Locate the cell with the specified text and output its [X, Y] center coordinate. 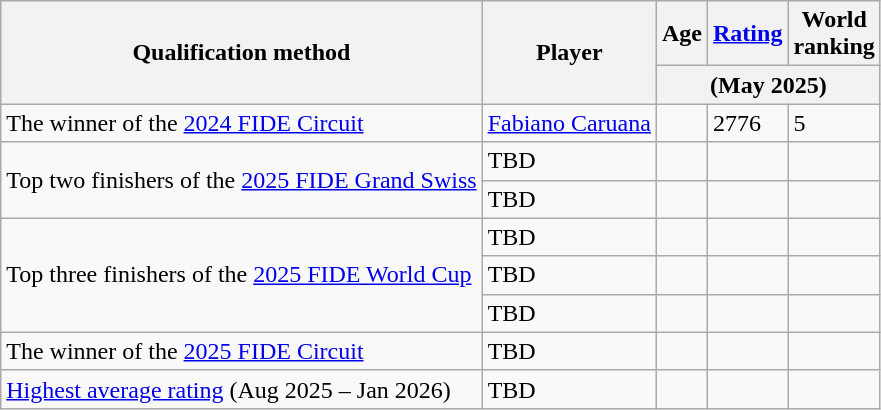
Worldranking [834, 34]
Fabiano Caruana [569, 123]
(May 2025) [768, 85]
Player [569, 52]
Qualification method [242, 52]
2776 [748, 123]
The winner of the 2025 FIDE Circuit [242, 351]
Top two finishers of the 2025 FIDE Grand Swiss [242, 180]
Highest average rating (Aug 2025 – Jan 2026) [242, 389]
Rating [748, 34]
Age [682, 34]
The winner of the 2024 FIDE Circuit [242, 123]
Top three finishers of the 2025 FIDE World Cup [242, 275]
5 [834, 123]
